Find where the given text appears and provide that cell's center as [x, y] coordinate. 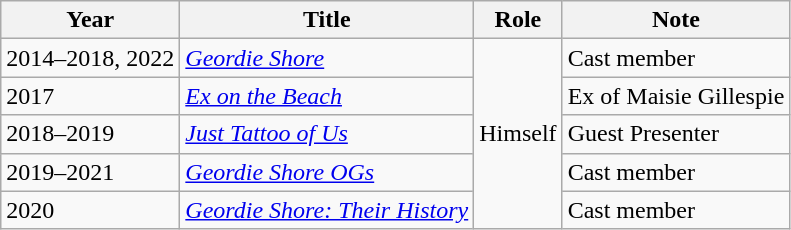
Role [518, 20]
2020 [90, 210]
2018–2019 [90, 134]
2014–2018, 2022 [90, 58]
Ex on the Beach [327, 96]
Note [676, 20]
Guest Presenter [676, 134]
Himself [518, 134]
2017 [90, 96]
Geordie Shore: Their History [327, 210]
Year [90, 20]
Geordie Shore OGs [327, 172]
Geordie Shore [327, 58]
Just Tattoo of Us [327, 134]
2019–2021 [90, 172]
Title [327, 20]
Ex of Maisie Gillespie [676, 96]
